Capture the cell that displays the provided text and extract its (X, Y) central coordinate. 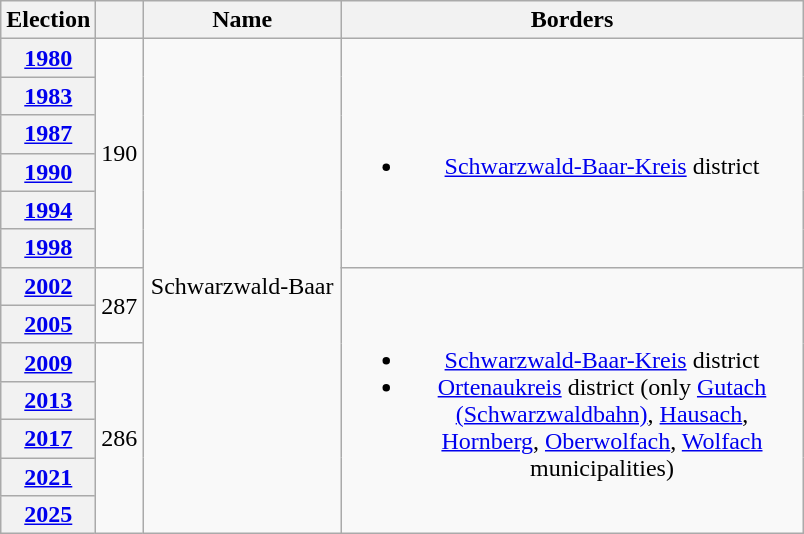
Borders (572, 20)
2005 (48, 324)
Schwarzwald-Baar-Kreis district (572, 153)
2025 (48, 515)
1998 (48, 248)
2002 (48, 286)
Election (48, 20)
2021 (48, 477)
1990 (48, 172)
2013 (48, 400)
287 (120, 305)
2009 (48, 362)
Name (242, 20)
Schwarzwald-Baar (242, 286)
190 (120, 153)
286 (120, 438)
2017 (48, 438)
1983 (48, 96)
Schwarzwald-Baar-Kreis districtOrtenaukreis district (only Gutach (Schwarzwaldbahn), Hausach, Hornberg, Oberwolfach, Wolfach municipalities) (572, 400)
1987 (48, 134)
1994 (48, 210)
1980 (48, 58)
